Extract the [X, Y] coordinate from the center of the cell holding the provided text.  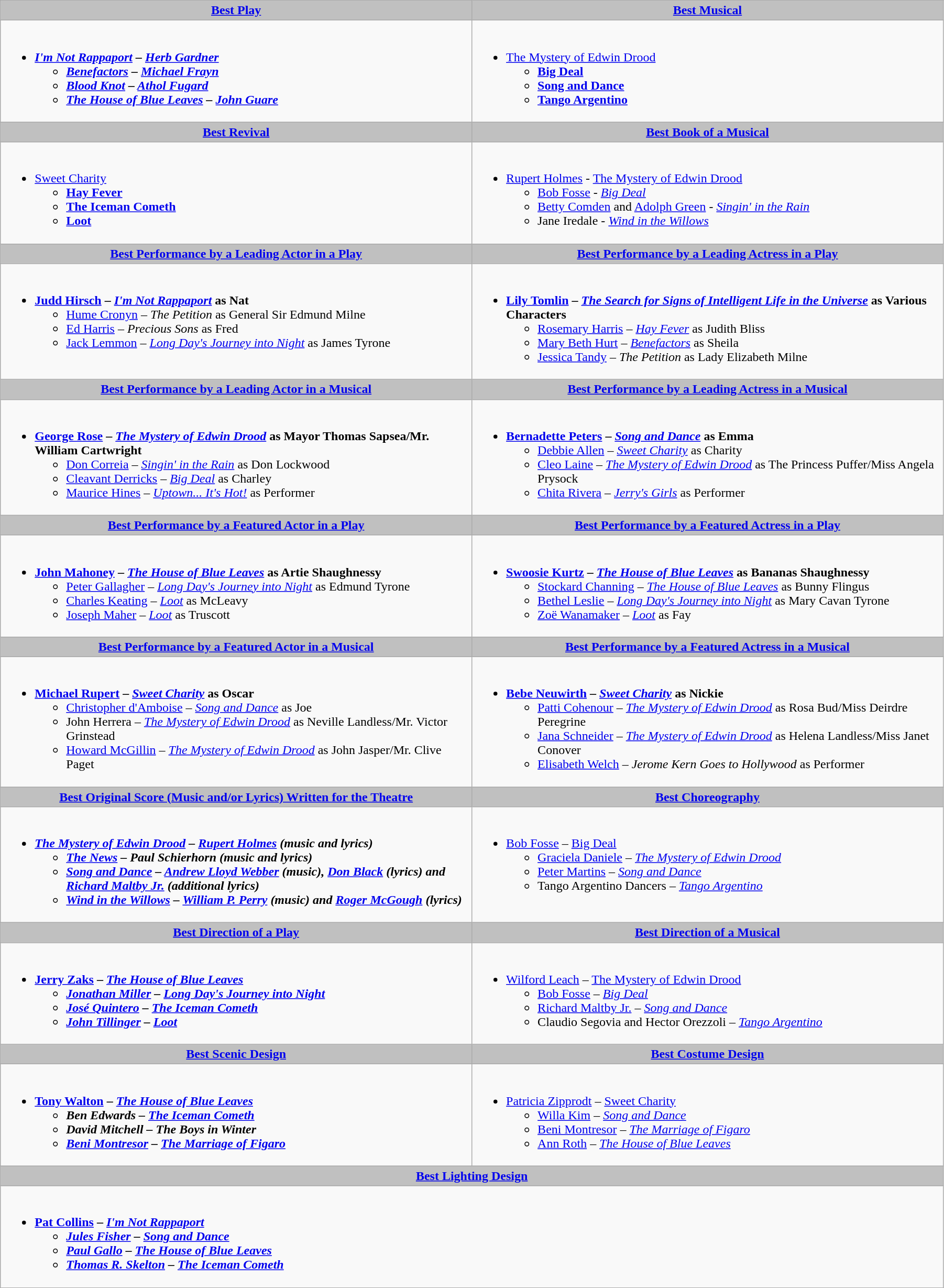
Best Costume Design [708, 1054]
The Mystery of Edwin DroodBig DealSong and DanceTango Argentino [708, 71]
Bob Fosse – Big DealGraciela Daniele – The Mystery of Edwin DroodPeter Martins – Song and DanceTango Argentino Dancers – Tango Argentino [708, 865]
Best Performance by a Leading Actor in a Musical [236, 389]
Tony Walton – The House of Blue LeavesBen Edwards – The Iceman ComethDavid Mitchell – The Boys in WinterBeni Montresor – The Marriage of Figaro [236, 1115]
Patricia Zipprodt – Sweet CharityWilla Kim – Song and DanceBeni Montresor – The Marriage of FigaroAnn Roth – The House of Blue Leaves [708, 1115]
Best Musical [708, 10]
Best Choreography [708, 797]
Best Book of a Musical [708, 132]
Best Performance by a Featured Actor in a Play [236, 525]
Best Lighting Design [472, 1176]
Jerry Zaks – The House of Blue LeavesJonathan Miller – Long Day's Journey into NightJosé Quintero – The Iceman ComethJohn Tillinger – Loot [236, 994]
Best Performance by a Leading Actor in a Play [236, 254]
Best Scenic Design [236, 1054]
I'm Not Rappaport – Herb GardnerBenefactors – Michael FraynBlood Knot – Athol FugardThe House of Blue Leaves – John Guare [236, 71]
Best Direction of a Musical [708, 933]
Best Performance by a Featured Actor in a Musical [236, 647]
Sweet CharityHay FeverThe Iceman ComethLoot [236, 193]
Best Performance by a Featured Actress in a Play [708, 525]
Rupert Holmes - The Mystery of Edwin DroodBob Fosse - Big DealBetty Comden and Adolph Green - Singin' in the RainJane Iredale - Wind in the Willows [708, 193]
Best Original Score (Music and/or Lyrics) Written for the Theatre [236, 797]
Best Direction of a Play [236, 933]
Best Performance by a Leading Actress in a Musical [708, 389]
Best Performance by a Leading Actress in a Play [708, 254]
Best Revival [236, 132]
Best Play [236, 10]
Pat Collins – I'm Not RappaportJules Fisher – Song and DancePaul Gallo – The House of Blue LeavesThomas R. Skelton – The Iceman Cometh [472, 1237]
Best Performance by a Featured Actress in a Musical [708, 647]
